Extract the [X, Y] coordinate from the center of the cell holding the provided text.  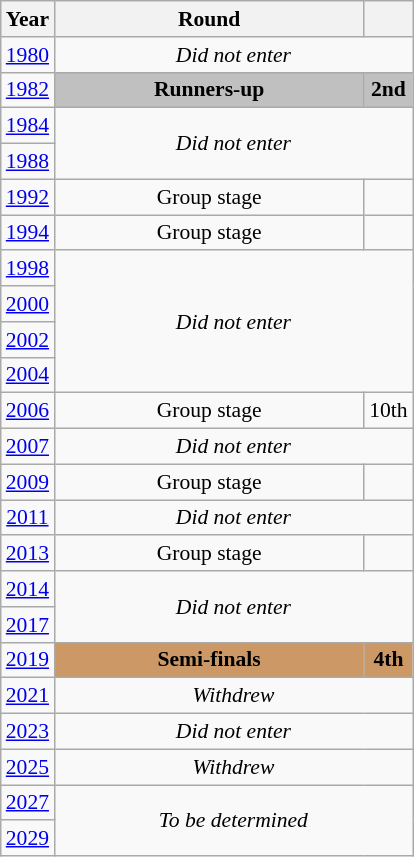
1984 [28, 126]
2011 [28, 518]
2014 [28, 589]
1988 [28, 162]
Semi-finals [209, 660]
2029 [28, 839]
1998 [28, 269]
2002 [28, 340]
2021 [28, 696]
1992 [28, 197]
2013 [28, 554]
2017 [28, 625]
2009 [28, 482]
2004 [28, 375]
2006 [28, 411]
2007 [28, 447]
10th [388, 411]
1980 [28, 55]
Runners-up [209, 90]
2000 [28, 304]
Round [209, 19]
1982 [28, 90]
2025 [28, 767]
2019 [28, 660]
4th [388, 660]
2027 [28, 803]
2023 [28, 732]
1994 [28, 233]
To be determined [234, 820]
Year [28, 19]
2nd [388, 90]
